Output the [x, y] coordinate of the center of the cell containing the given text.  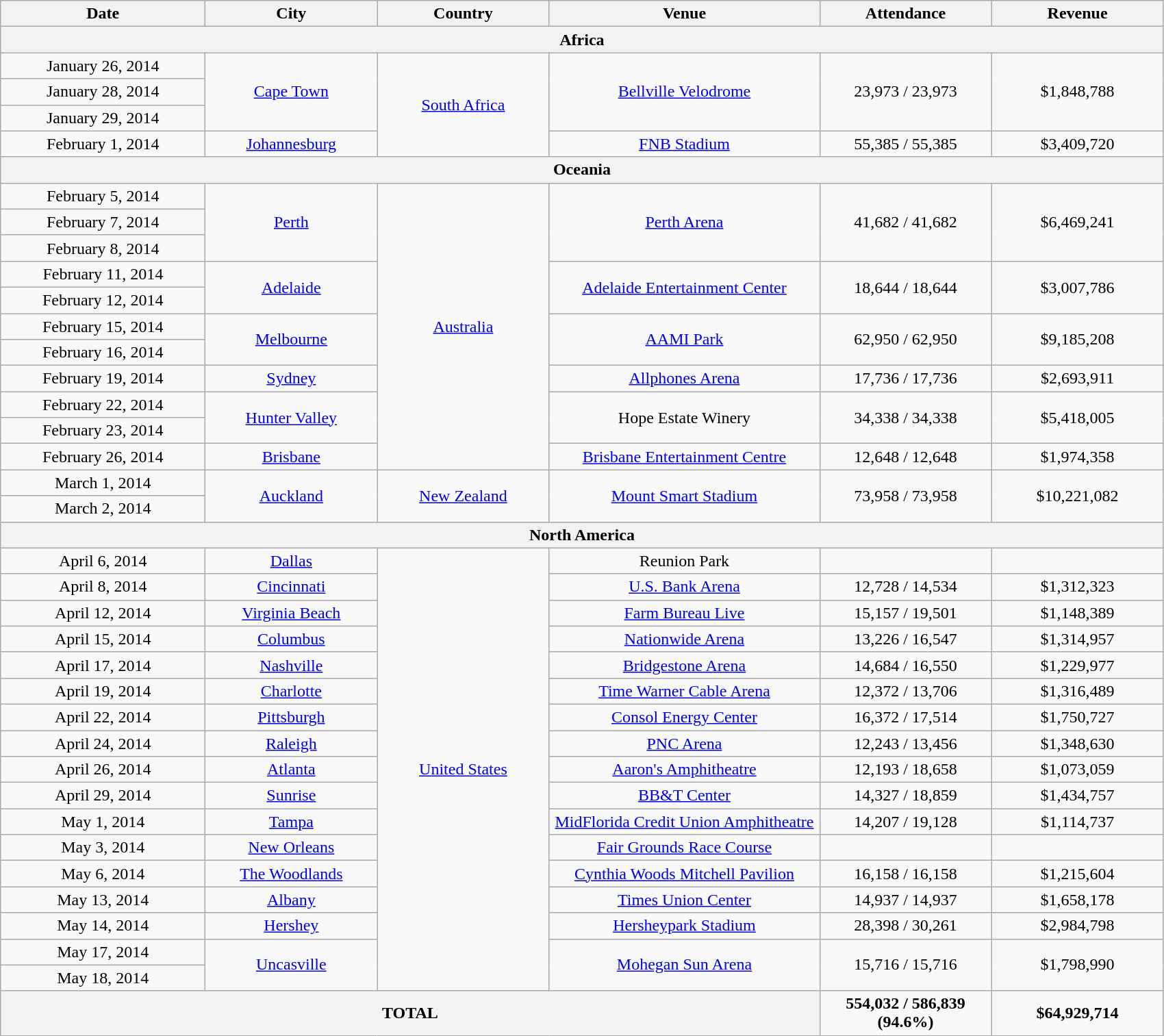
$2,693,911 [1078, 379]
April 29, 2014 [103, 796]
41,682 / 41,682 [905, 222]
North America [582, 535]
BB&T Center [685, 796]
$1,312,323 [1078, 587]
Venue [685, 14]
April 24, 2014 [103, 743]
Allphones Arena [685, 379]
April 22, 2014 [103, 717]
$1,148,389 [1078, 613]
18,644 / 18,644 [905, 287]
February 15, 2014 [103, 327]
13,226 / 16,547 [905, 639]
$5,418,005 [1078, 418]
Time Warner Cable Arena [685, 691]
Albany [292, 900]
$1,974,358 [1078, 457]
14,327 / 18,859 [905, 796]
Mohegan Sun Arena [685, 965]
Nationwide Arena [685, 639]
February 12, 2014 [103, 300]
23,973 / 23,973 [905, 92]
Australia [463, 326]
Revenue [1078, 14]
AAMI Park [685, 340]
Brisbane [292, 457]
Aaron's Amphitheatre [685, 770]
17,736 / 17,736 [905, 379]
Cape Town [292, 92]
Melbourne [292, 340]
PNC Arena [685, 743]
South Africa [463, 105]
Hersheypark Stadium [685, 926]
Farm Bureau Live [685, 613]
TOTAL [410, 1013]
Oceania [582, 170]
May 14, 2014 [103, 926]
Uncasville [292, 965]
14,684 / 16,550 [905, 665]
Bellville Velodrome [685, 92]
Cincinnati [292, 587]
34,338 / 34,338 [905, 418]
$1,848,788 [1078, 92]
Raleigh [292, 743]
$2,984,798 [1078, 926]
Reunion Park [685, 561]
$3,409,720 [1078, 144]
Bridgestone Arena [685, 665]
Africa [582, 40]
$1,316,489 [1078, 691]
Country [463, 14]
Attendance [905, 14]
January 29, 2014 [103, 118]
62,950 / 62,950 [905, 340]
$3,007,786 [1078, 287]
Auckland [292, 496]
Pittsburgh [292, 717]
$64,929,714 [1078, 1013]
12,243 / 13,456 [905, 743]
Fair Grounds Race Course [685, 848]
$1,114,737 [1078, 822]
Perth Arena [685, 222]
New Zealand [463, 496]
$1,314,957 [1078, 639]
14,207 / 19,128 [905, 822]
Adelaide Entertainment Center [685, 287]
Times Union Center [685, 900]
Date [103, 14]
April 26, 2014 [103, 770]
Sunrise [292, 796]
Columbus [292, 639]
16,372 / 17,514 [905, 717]
U.S. Bank Arena [685, 587]
Consol Energy Center [685, 717]
$1,658,178 [1078, 900]
May 3, 2014 [103, 848]
February 19, 2014 [103, 379]
55,385 / 55,385 [905, 144]
Virginia Beach [292, 613]
May 6, 2014 [103, 874]
Nashville [292, 665]
April 17, 2014 [103, 665]
$1,229,977 [1078, 665]
Mount Smart Stadium [685, 496]
Dallas [292, 561]
$1,348,630 [1078, 743]
Perth [292, 222]
12,193 / 18,658 [905, 770]
15,716 / 15,716 [905, 965]
February 5, 2014 [103, 196]
March 1, 2014 [103, 483]
May 17, 2014 [103, 952]
February 8, 2014 [103, 248]
$6,469,241 [1078, 222]
April 15, 2014 [103, 639]
April 19, 2014 [103, 691]
$1,073,059 [1078, 770]
January 28, 2014 [103, 92]
February 23, 2014 [103, 431]
January 26, 2014 [103, 66]
Hunter Valley [292, 418]
$1,750,727 [1078, 717]
16,158 / 16,158 [905, 874]
FNB Stadium [685, 144]
Tampa [292, 822]
28,398 / 30,261 [905, 926]
MidFlorida Credit Union Amphitheatre [685, 822]
New Orleans [292, 848]
Johannesburg [292, 144]
14,937 / 14,937 [905, 900]
February 26, 2014 [103, 457]
Hershey [292, 926]
April 8, 2014 [103, 587]
12,372 / 13,706 [905, 691]
City [292, 14]
April 12, 2014 [103, 613]
Brisbane Entertainment Centre [685, 457]
May 1, 2014 [103, 822]
February 16, 2014 [103, 353]
Sydney [292, 379]
Atlanta [292, 770]
12,728 / 14,534 [905, 587]
May 18, 2014 [103, 978]
Cynthia Woods Mitchell Pavilion [685, 874]
Charlotte [292, 691]
February 7, 2014 [103, 222]
12,648 / 12,648 [905, 457]
$1,215,604 [1078, 874]
15,157 / 19,501 [905, 613]
May 13, 2014 [103, 900]
Hope Estate Winery [685, 418]
$1,798,990 [1078, 965]
$1,434,757 [1078, 796]
Adelaide [292, 287]
73,958 / 73,958 [905, 496]
$10,221,082 [1078, 496]
February 1, 2014 [103, 144]
$9,185,208 [1078, 340]
554,032 / 586,839 (94.6%) [905, 1013]
March 2, 2014 [103, 509]
February 11, 2014 [103, 274]
February 22, 2014 [103, 405]
The Woodlands [292, 874]
United States [463, 770]
April 6, 2014 [103, 561]
